Search for the cell housing the specified text and yield its (X, Y) center coordinate. 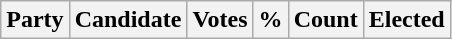
Elected (406, 20)
Party (35, 20)
Votes (220, 20)
% (270, 20)
Count (326, 20)
Candidate (128, 20)
